Locate the cell with the specified text and output its (X, Y) center coordinate. 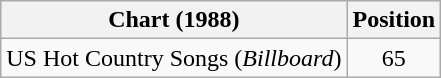
Position (394, 20)
US Hot Country Songs (Billboard) (174, 58)
Chart (1988) (174, 20)
65 (394, 58)
